Capture the cell that displays the provided text and extract its (X, Y) central coordinate. 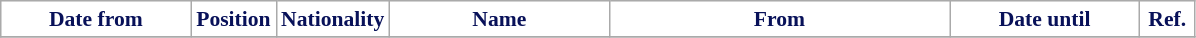
Position (234, 19)
Name (499, 19)
Date from (96, 19)
From (779, 19)
Ref. (1168, 19)
Nationality (332, 19)
Date until (1045, 19)
